Extract the [x, y] coordinate from the center of the cell holding the provided text.  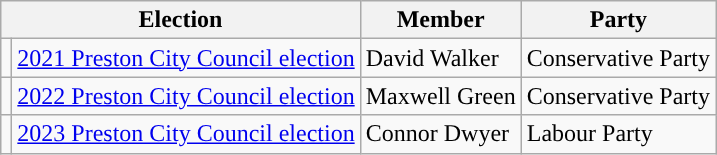
David Walker [440, 58]
Member [440, 20]
2023 Preston City Council election [186, 134]
Labour Party [618, 134]
Connor Dwyer [440, 134]
2021 Preston City Council election [186, 58]
Party [618, 20]
Maxwell Green [440, 96]
2022 Preston City Council election [186, 96]
Election [180, 20]
